Provide the (x, y) coordinate of the cell's center where the given text is located.  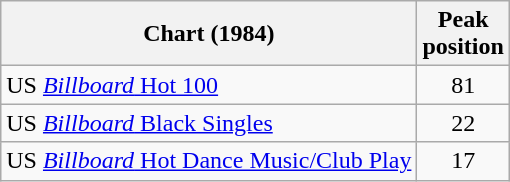
Chart (1984) (209, 34)
22 (463, 123)
US Billboard Hot 100 (209, 85)
US Billboard Black Singles (209, 123)
US Billboard Hot Dance Music/Club Play (209, 161)
Peakposition (463, 34)
17 (463, 161)
81 (463, 85)
